Find where the given text appears and provide that cell's center as [X, Y] coordinate. 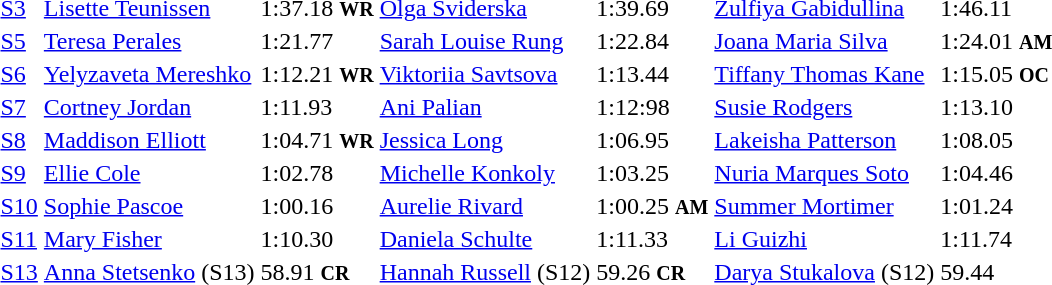
Cortney Jordan [149, 107]
1:02.78 [317, 173]
1:12:98 [652, 107]
1:00.25 AM [652, 206]
Mary Fisher [149, 239]
1:06.95 [652, 140]
1:03.25 [652, 173]
Nuria Marques Soto [824, 173]
Ellie Cole [149, 173]
1:11.93 [317, 107]
Summer Mortimer [824, 206]
Jessica Long [485, 140]
1:21.77 [317, 41]
Yelyzaveta Mereshko [149, 74]
Li Guizhi [824, 239]
1:22.84 [652, 41]
Sophie Pascoe [149, 206]
Aurelie Rivard [485, 206]
Lakeisha Patterson [824, 140]
Teresa Perales [149, 41]
Ani Palian [485, 107]
Sarah Louise Rung [485, 41]
Maddison Elliott [149, 140]
Michelle Konkoly [485, 173]
Joana Maria Silva [824, 41]
Viktoriia Savtsova [485, 74]
Susie Rodgers [824, 107]
Daniela Schulte [485, 239]
1:00.16 [317, 206]
1:04.71 WR [317, 140]
1:10.30 [317, 239]
Tiffany Thomas Kane [824, 74]
1:11.33 [652, 239]
1:12.21 WR [317, 74]
1:13.44 [652, 74]
